Output the (X, Y) coordinate of the center of the cell containing the given text.  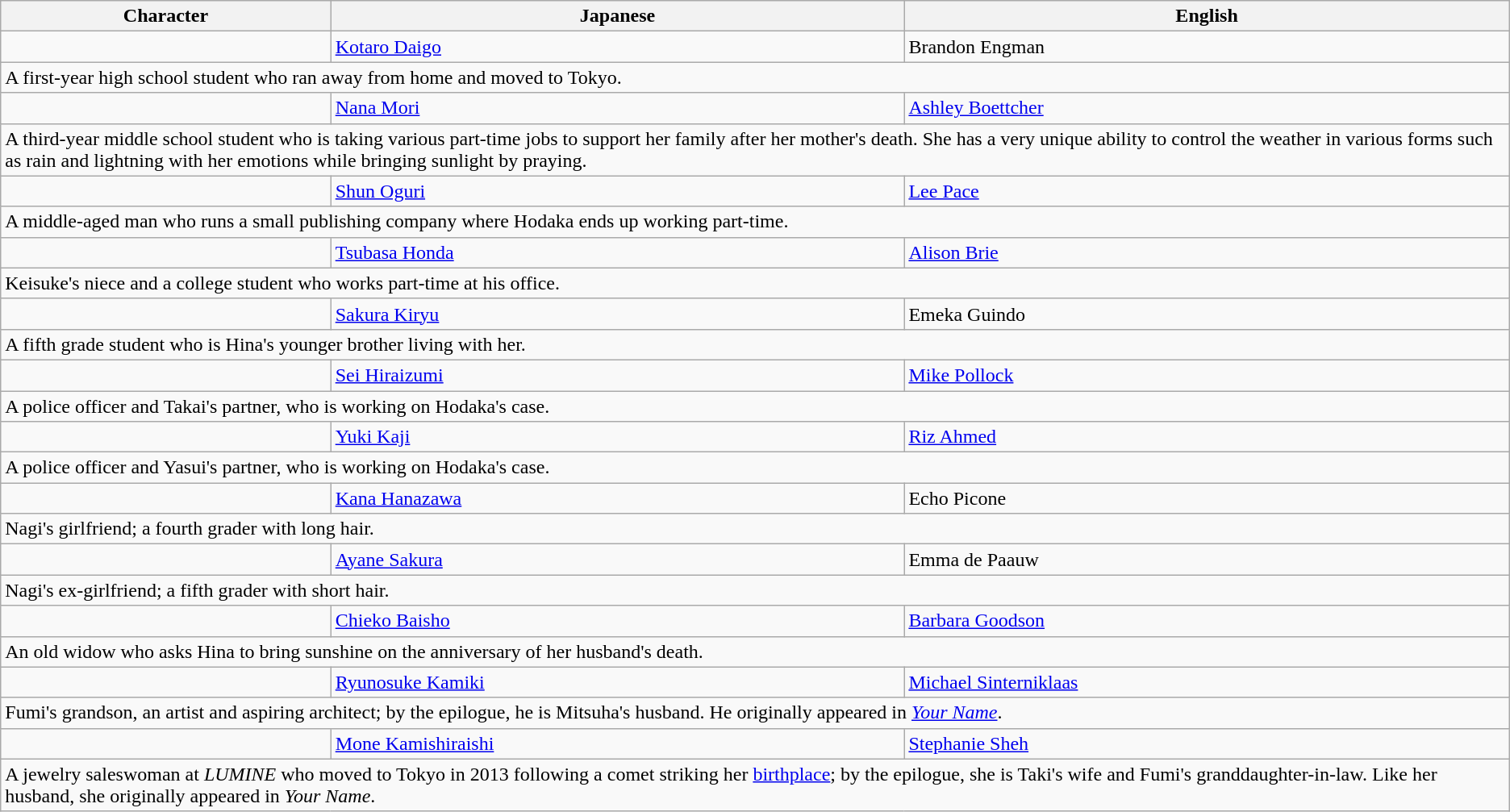
Brandon Engman (1207, 47)
Ryunosuke Kamiki (618, 682)
Chieko Baisho (618, 621)
Ayane Sakura (618, 560)
Fumi's grandson, an artist and aspiring architect; by the epilogue, he is Mitsuha's husband. He originally appeared in Your Name. (755, 713)
Nagi's ex-girlfriend; a fifth grader with short hair. (755, 590)
Mike Pollock (1207, 375)
English (1207, 16)
Riz Ahmed (1207, 437)
Mone Kamishiraishi (618, 743)
Sei Hiraizumi (618, 375)
Barbara Goodson (1207, 621)
A police officer and Yasui's partner, who is working on Hodaka's case. (755, 468)
Nagi's girlfriend; a fourth grader with long hair. (755, 529)
Kana Hanazawa (618, 498)
Michael Sinterniklaas (1207, 682)
Kotaro Daigo (618, 47)
Echo Picone (1207, 498)
Yuki Kaji (618, 437)
Shun Oguri (618, 191)
Lee Pace (1207, 191)
Japanese (618, 16)
Keisuke's niece and a college student who works part-time at his office. (755, 283)
Emeka Guindo (1207, 314)
A middle-aged man who runs a small publishing company where Hodaka ends up working part-time. (755, 222)
A police officer and Takai's partner, who is working on Hodaka's case. (755, 406)
Emma de Paauw (1207, 560)
Alison Brie (1207, 252)
Tsubasa Honda (618, 252)
A first-year high school student who ran away from home and moved to Tokyo. (755, 77)
Ashley Boettcher (1207, 108)
A fifth grade student who is Hina's younger brother living with her. (755, 344)
Sakura Kiryu (618, 314)
Stephanie Sheh (1207, 743)
Nana Mori (618, 108)
Character (166, 16)
An old widow who asks Hina to bring sunshine on the anniversary of her husband's death. (755, 652)
